Locate the cell with the specified text and output its (x, y) center coordinate. 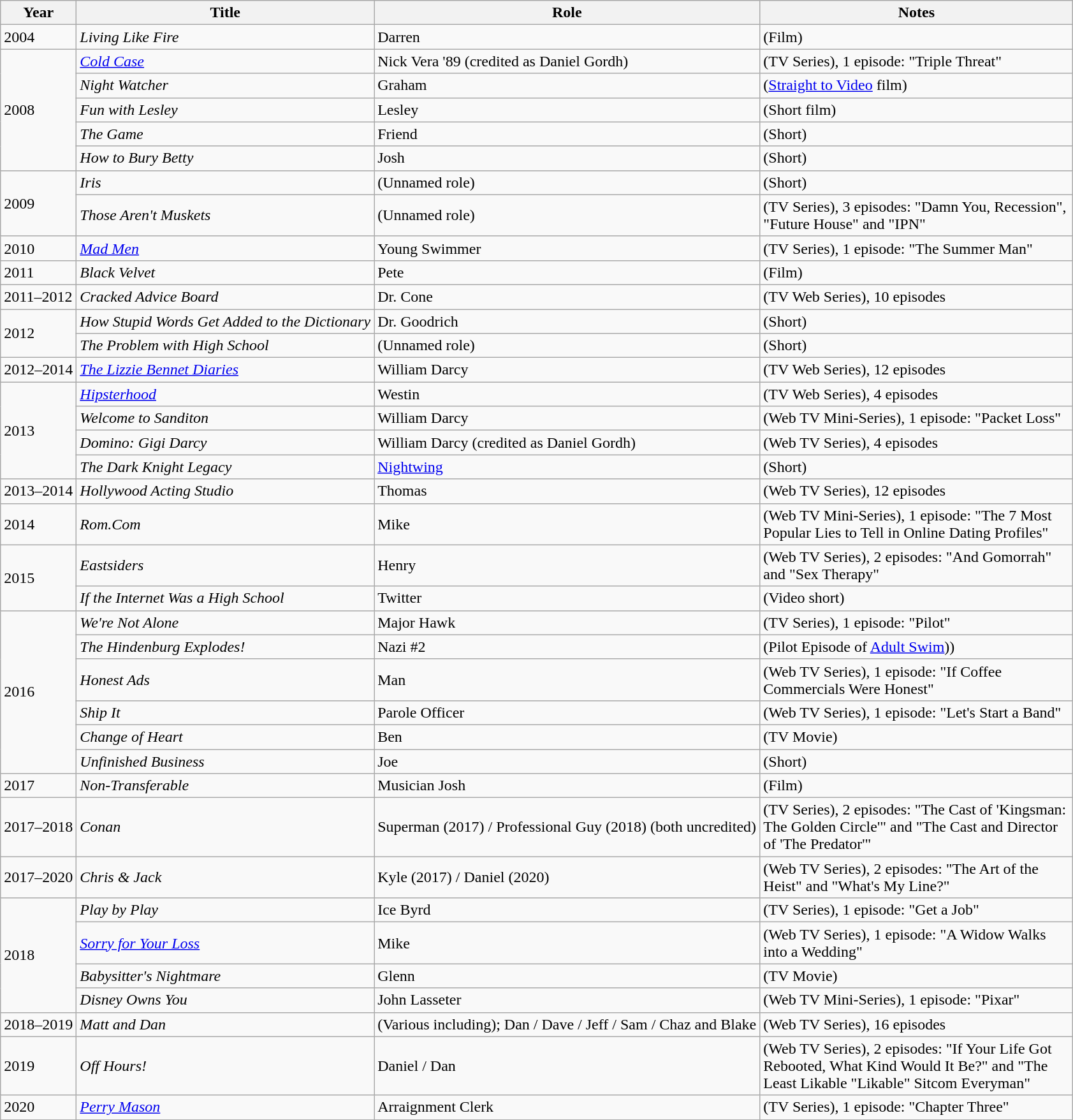
2013–2014 (38, 491)
Non-Transferable (226, 786)
Iris (226, 182)
(Various including); Dan / Dave / Jeff / Sam / Chaz and Blake (567, 1024)
(Web TV Mini-Series), 1 episode: "Pixar" (917, 1000)
The Problem with High School (226, 346)
2009 (38, 203)
We're Not Alone (226, 623)
(Web TV Series), 2 episodes: "If Your Life Got Rebooted, What Kind Would It Be?" and "The Least Likable "Likable" Sitcom Everyman" (917, 1066)
(Web TV Series), 4 episodes (917, 443)
2015 (38, 578)
Joe (567, 761)
Disney Owns You (226, 1000)
Title (226, 13)
Kyle (2017) / Daniel (2020) (567, 878)
(Video short) (917, 598)
2020 (38, 1107)
Role (567, 13)
2014 (38, 524)
Daniel / Dan (567, 1066)
Dr. Cone (567, 297)
(TV Web Series), 4 episodes (917, 394)
Parole Officer (567, 712)
How Stupid Words Get Added to the Dictionary (226, 321)
Night Watcher (226, 85)
2008 (38, 110)
Glenn (567, 976)
(Web TV Series), 1 episode: "Let's Start a Band" (917, 712)
The Hindenburg Explodes! (226, 647)
Nightwing (567, 467)
Darren (567, 37)
Nick Vera '89 (credited as Daniel Gordh) (567, 61)
(Short film) (917, 110)
Man (567, 680)
Lesley (567, 110)
(Straight to Video film) (917, 85)
Westin (567, 394)
The Dark Knight Legacy (226, 467)
Those Aren't Muskets (226, 216)
Thomas (567, 491)
Play by Play (226, 910)
The Lizzie Bennet Diaries (226, 370)
Domino: Gigi Darcy (226, 443)
Living Like Fire (226, 37)
2018–2019 (38, 1024)
(Web TV Series), 1 episode: "A Widow Walks into a Wedding" (917, 943)
2011–2012 (38, 297)
Sorry for Your Loss (226, 943)
Mad Men (226, 248)
Henry (567, 565)
Arraignment Clerk (567, 1107)
2017 (38, 786)
2010 (38, 248)
How to Bury Betty (226, 158)
(Web TV Mini-Series), 1 episode: "Packet Loss" (917, 418)
Twitter (567, 598)
(TV Series), 1 episode: "Triple Threat" (917, 61)
2017–2020 (38, 878)
2011 (38, 272)
(TV Web Series), 12 episodes (917, 370)
Friend (567, 134)
Cracked Advice Board (226, 297)
(Web TV Series), 2 episodes: "The Art of the Heist" and "What's My Line?" (917, 878)
Fun with Lesley (226, 110)
Musician Josh (567, 786)
2004 (38, 37)
Year (38, 13)
Ship It (226, 712)
(TV Series), 1 episode: "Pilot" (917, 623)
Ben (567, 737)
(TV Series), 3 episodes: "Damn You, Recession", "Future House" and "IPN" (917, 216)
2018 (38, 955)
Major Hawk (567, 623)
(Web TV Mini-Series), 1 episode: "The 7 Most Popular Lies to Tell in Online Dating Profiles" (917, 524)
2019 (38, 1066)
Nazi #2 (567, 647)
(Web TV Series), 16 episodes (917, 1024)
The Game (226, 134)
Cold Case (226, 61)
2013 (38, 431)
John Lasseter (567, 1000)
William Darcy (credited as Daniel Gordh) (567, 443)
Conan (226, 827)
(Web TV Series), 2 episodes: "And Gomorrah" and "Sex Therapy" (917, 565)
Change of Heart (226, 737)
Matt and Dan (226, 1024)
Eastsiders (226, 565)
(TV Series), 1 episode: "Chapter Three" (917, 1107)
Graham (567, 85)
Pete (567, 272)
Black Velvet (226, 272)
Rom.Com (226, 524)
Honest Ads (226, 680)
Hipsterhood (226, 394)
2016 (38, 691)
(TV Series), 1 episode: "Get a Job" (917, 910)
Babysitter's Nightmare (226, 976)
If the Internet Was a High School (226, 598)
Ice Byrd (567, 910)
Chris & Jack (226, 878)
Welcome to Sanditon (226, 418)
Hollywood Acting Studio (226, 491)
2017–2018 (38, 827)
Superman (2017) / Professional Guy (2018) (both uncredited) (567, 827)
Unfinished Business (226, 761)
Josh (567, 158)
(Pilot Episode of Adult Swim)) (917, 647)
(Web TV Series), 1 episode: "If Coffee Commercials Were Honest" (917, 680)
Young Swimmer (567, 248)
2012 (38, 333)
2012–2014 (38, 370)
(TV Web Series), 10 episodes (917, 297)
(TV Series), 1 episode: "The Summer Man" (917, 248)
Perry Mason (226, 1107)
Notes (917, 13)
(Web TV Series), 12 episodes (917, 491)
Off Hours! (226, 1066)
(TV Series), 2 episodes: "The Cast of 'Kingsman: The Golden Circle'" and "The Cast and Director of 'The Predator'" (917, 827)
Dr. Goodrich (567, 321)
